Output the (X, Y) coordinate of the center of the cell containing the given text.  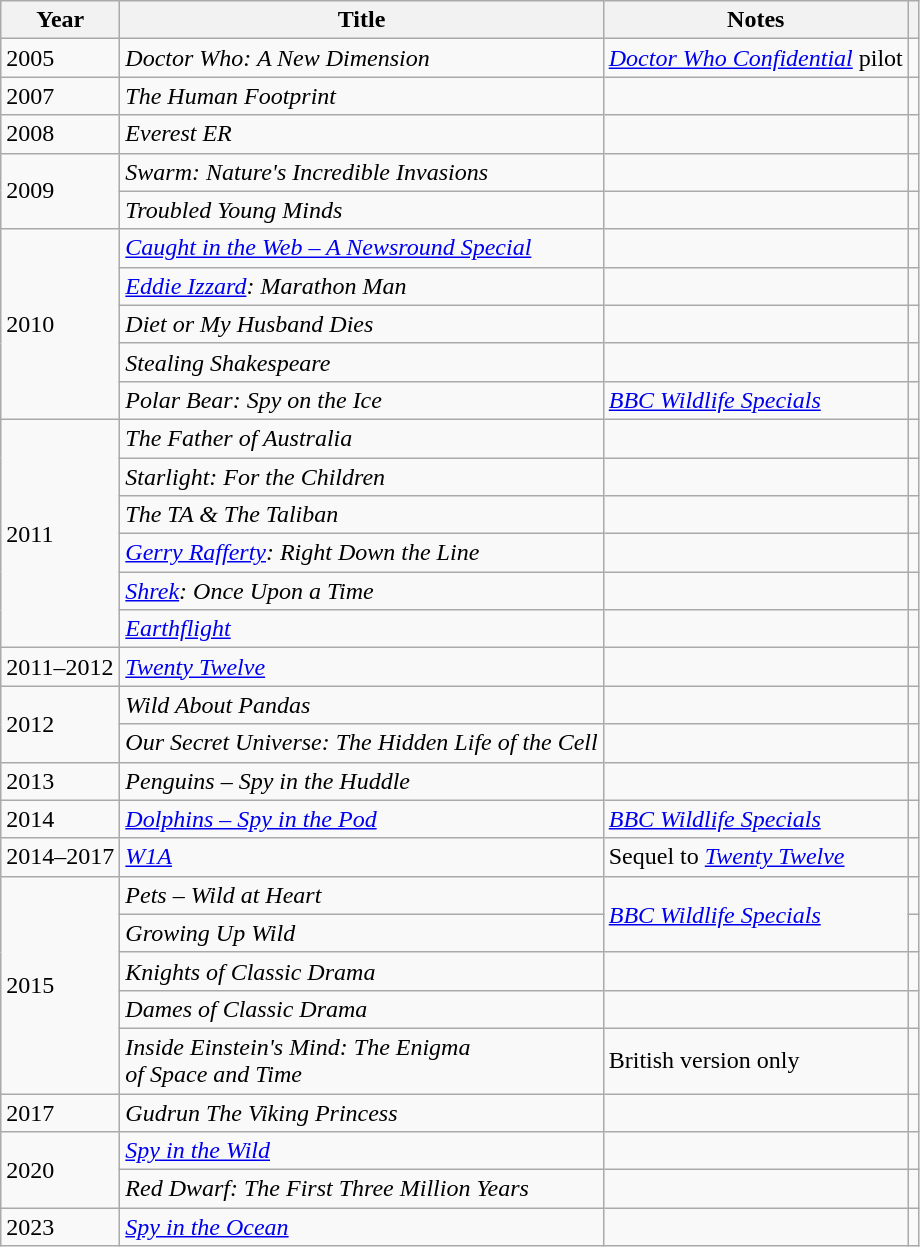
Twenty Twelve (362, 667)
2017 (60, 1113)
Stealing Shakespeare (362, 362)
Penguins – Spy in the Huddle (362, 781)
2013 (60, 781)
Troubled Young Minds (362, 210)
Gerry Rafferty: Right Down the Line (362, 553)
2014 (60, 819)
Eddie Izzard: Marathon Man (362, 286)
2011 (60, 533)
Polar Bear: Spy on the Ice (362, 400)
2011–2012 (60, 667)
Spy in the Ocean (362, 1227)
2014–2017 (60, 857)
Title (362, 20)
2020 (60, 1170)
Everest ER (362, 134)
W1A (362, 857)
Gudrun The Viking Princess (362, 1113)
The TA & The Taliban (362, 515)
Caught in the Web – A Newsround Special (362, 248)
Notes (756, 20)
Knights of Classic Drama (362, 971)
Diet or My Husband Dies (362, 324)
Growing Up Wild (362, 933)
2005 (60, 58)
2008 (60, 134)
2007 (60, 96)
2009 (60, 191)
Earthflight (362, 629)
Doctor Who: A New Dimension (362, 58)
Doctor Who Confidential pilot (756, 58)
Wild About Pandas (362, 705)
Dolphins – Spy in the Pod (362, 819)
Spy in the Wild (362, 1151)
2012 (60, 724)
Sequel to Twenty Twelve (756, 857)
2010 (60, 324)
Inside Einstein's Mind: The Enigma of Space and Time (362, 1060)
Our Secret Universe: The Hidden Life of the Cell (362, 743)
Starlight: For the Children (362, 477)
2023 (60, 1227)
British version only (756, 1060)
Year (60, 20)
Red Dwarf: The First Three Million Years (362, 1189)
The Human Footprint (362, 96)
The Father of Australia (362, 438)
Swarm: Nature's Incredible Invasions (362, 172)
Shrek: Once Upon a Time (362, 591)
2015 (60, 984)
Pets – Wild at Heart (362, 895)
Dames of Classic Drama (362, 1009)
